Provide the (X, Y) coordinate of the cell's center where the given text is located.  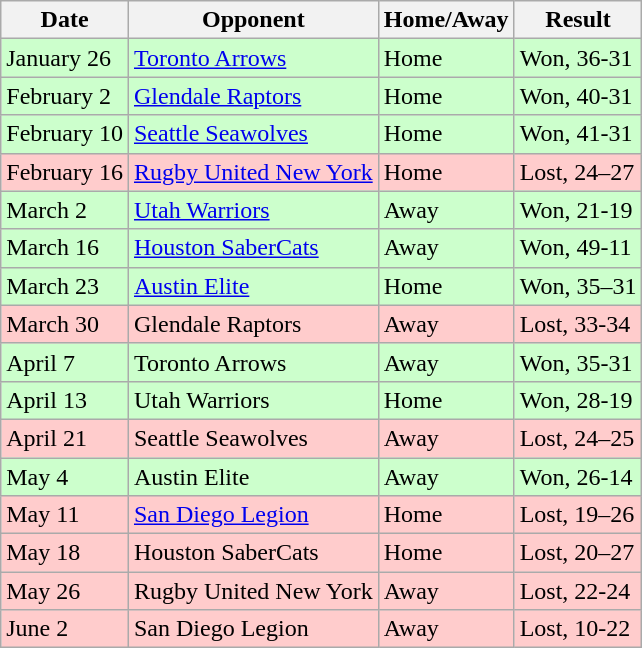
Won, 40-31 (578, 96)
May 18 (65, 553)
Won, 28-19 (578, 400)
February 16 (65, 172)
Won, 21-19 (578, 210)
March 16 (65, 248)
Lost, 24–25 (578, 438)
Lost, 22-24 (578, 591)
Won, 35-31 (578, 362)
April 7 (65, 362)
Won, 41-31 (578, 134)
Won, 35–31 (578, 286)
Won, 36-31 (578, 58)
May 4 (65, 477)
Lost, 20–27 (578, 553)
Lost, 24–27 (578, 172)
June 2 (65, 629)
March 30 (65, 324)
April 21 (65, 438)
Won, 49-11 (578, 248)
May 26 (65, 591)
Home/Away (446, 20)
Date (65, 20)
Result (578, 20)
Opponent (253, 20)
March 23 (65, 286)
Lost, 19–26 (578, 515)
February 10 (65, 134)
January 26 (65, 58)
March 2 (65, 210)
Lost, 33-34 (578, 324)
Lost, 10-22 (578, 629)
May 11 (65, 515)
February 2 (65, 96)
April 13 (65, 400)
Won, 26-14 (578, 477)
